Detect which cell encompasses the target text, then output its [X, Y] center coordinate. 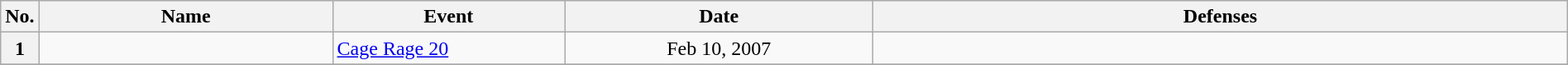
Event [448, 17]
No. [20, 17]
Defenses [1221, 17]
Date [718, 17]
Feb 10, 2007 [718, 48]
Name [185, 17]
Cage Rage 20 [448, 48]
1 [20, 48]
